Identify which cell holds the provided text, then report its [x, y] central coordinate. 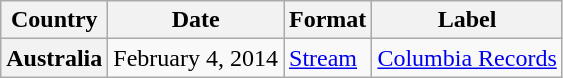
Columbia Records [467, 58]
Label [467, 20]
Date [196, 20]
February 4, 2014 [196, 58]
Country [54, 20]
Format [328, 20]
Stream [328, 58]
Australia [54, 58]
